Determine the [x, y] coordinate at the center of the cell enclosing the given text.  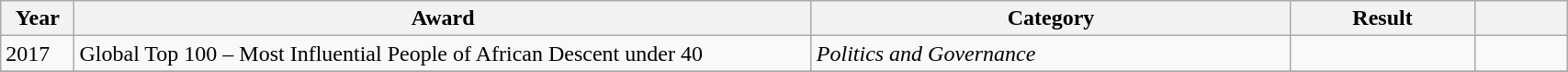
Result [1383, 18]
Category [1051, 18]
Award [443, 18]
Global Top 100 – Most Influential People of African Descent under 40 [443, 54]
Year [38, 18]
Politics and Governance [1051, 54]
2017 [38, 54]
